Capture the cell that displays the provided text and extract its (x, y) central coordinate. 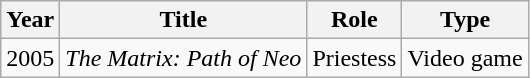
Role (354, 20)
2005 (30, 58)
Video game (465, 58)
Year (30, 20)
The Matrix: Path of Neo (184, 58)
Priestess (354, 58)
Type (465, 20)
Title (184, 20)
